Search for the cell housing the specified text and yield its [x, y] center coordinate. 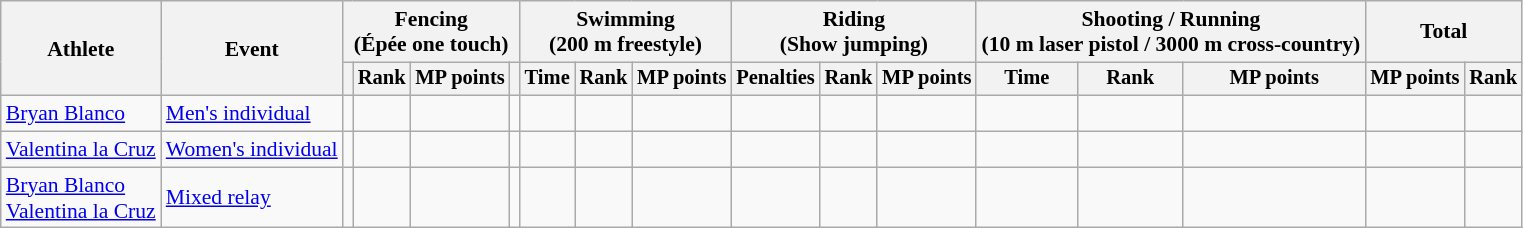
Athlete [81, 48]
Event [252, 48]
Swimming(200 m freestyle) [626, 32]
Total [1444, 32]
Fencing(Épée one touch) [432, 32]
Penalties [775, 79]
Valentina la Cruz [81, 150]
Mixed relay [252, 198]
Riding(Show jumping) [854, 32]
Women's individual [252, 150]
Men's individual [252, 114]
Shooting / Running(10 m laser pistol / 3000 m cross-country) [1170, 32]
Bryan BlancoValentina la Cruz [81, 198]
Bryan Blanco [81, 114]
